From the cell containing the given text, extract its center point as (x, y) coordinate. 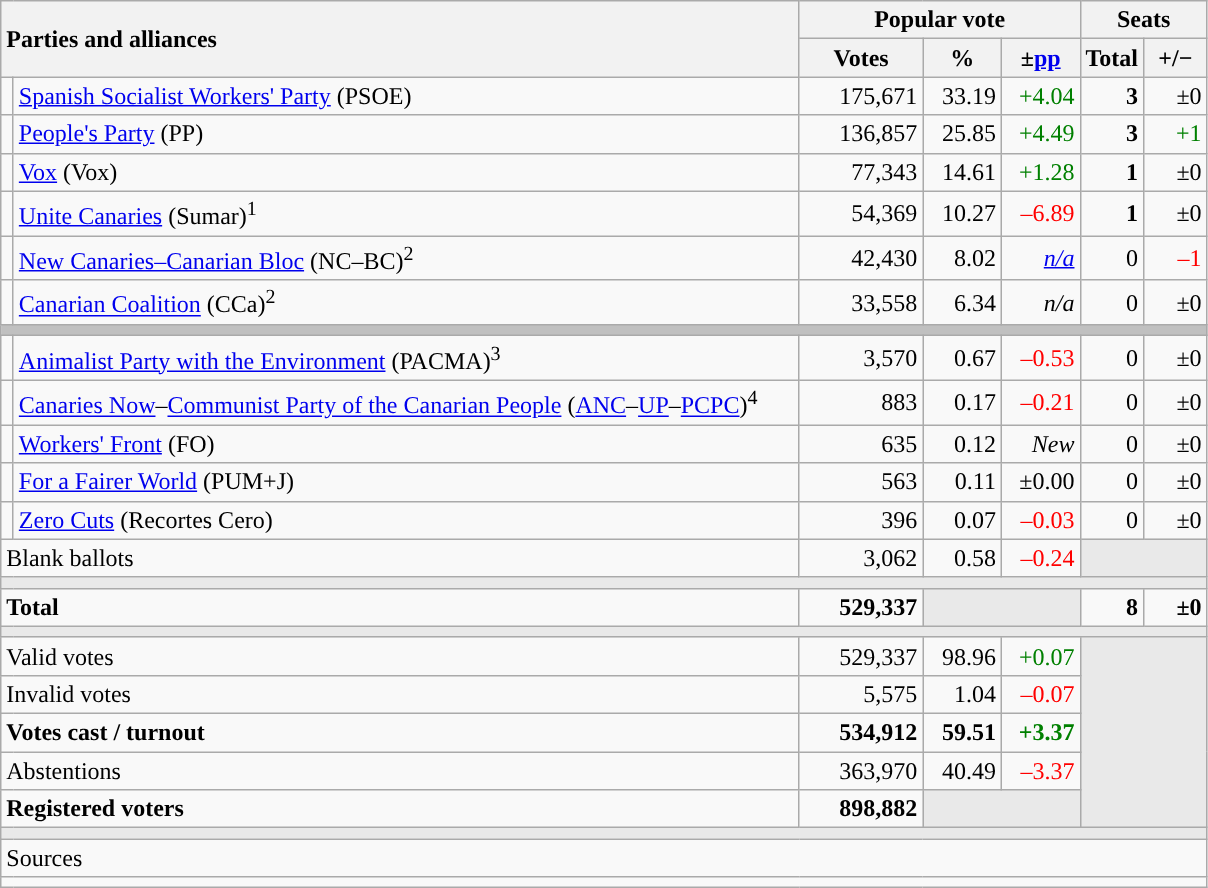
–6.89 (1040, 214)
0.12 (962, 444)
54,369 (861, 214)
Invalid votes (400, 694)
0.67 (962, 358)
Seats (1144, 20)
–3.37 (1040, 771)
14.61 (962, 172)
396 (861, 520)
Unite Canaries (Sumar)1 (406, 214)
Canarian Coalition (CCa)2 (406, 302)
Animalist Party with the Environment (PACMA)3 (406, 358)
+4.49 (1040, 134)
–0.03 (1040, 520)
363,970 (861, 771)
6.34 (962, 302)
±pp (1040, 58)
±0.00 (1040, 482)
136,857 (861, 134)
8 (1112, 607)
Votes (861, 58)
Parties and alliances (400, 39)
+4.04 (1040, 96)
–0.53 (1040, 358)
8.02 (962, 258)
883 (861, 402)
Abstentions (400, 771)
175,671 (861, 96)
Canaries Now–Communist Party of the Canarian People (ANC–UP–PCPC)4 (406, 402)
+0.07 (1040, 656)
1.04 (962, 694)
+/− (1176, 58)
0.11 (962, 482)
898,882 (861, 809)
Vox (Vox) (406, 172)
+3.37 (1040, 732)
635 (861, 444)
42,430 (861, 258)
Popular vote (940, 20)
25.85 (962, 134)
77,343 (861, 172)
Votes cast / turnout (400, 732)
0.17 (962, 402)
98.96 (962, 656)
10.27 (962, 214)
+1 (1176, 134)
% (962, 58)
33,558 (861, 302)
For a Fairer World (PUM+J) (406, 482)
33.19 (962, 96)
–0.07 (1040, 694)
40.49 (962, 771)
People's Party (PP) (406, 134)
Registered voters (400, 809)
–1 (1176, 258)
5,575 (861, 694)
+1.28 (1040, 172)
0.07 (962, 520)
Zero Cuts (Recortes Cero) (406, 520)
3,062 (861, 558)
Blank ballots (400, 558)
59.51 (962, 732)
New (1040, 444)
0.58 (962, 558)
3,570 (861, 358)
Spanish Socialist Workers' Party (PSOE) (406, 96)
Workers' Front (FO) (406, 444)
Valid votes (400, 656)
534,912 (861, 732)
Sources (604, 858)
–0.24 (1040, 558)
563 (861, 482)
–0.21 (1040, 402)
New Canaries–Canarian Bloc (NC–BC)2 (406, 258)
